Scan for the cell matching the given text and deliver its (x, y) coordinate at center. 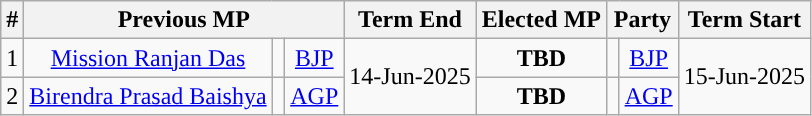
# (12, 20)
14-Jun-2025 (410, 77)
1 (12, 58)
Term Start (744, 20)
Mission Ranjan Das (148, 58)
Previous MP (184, 20)
2 (12, 96)
15-Jun-2025 (744, 77)
Birendra Prasad Baishya (148, 96)
Elected MP (541, 20)
Party (643, 20)
Term End (410, 20)
